Extract the [X, Y] coordinate from the center of the cell holding the provided text.  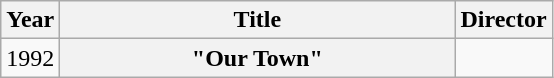
1992 [30, 58]
"Our Town" [258, 58]
Director [504, 20]
Title [258, 20]
Year [30, 20]
